Capture the cell that displays the provided text and extract its (x, y) central coordinate. 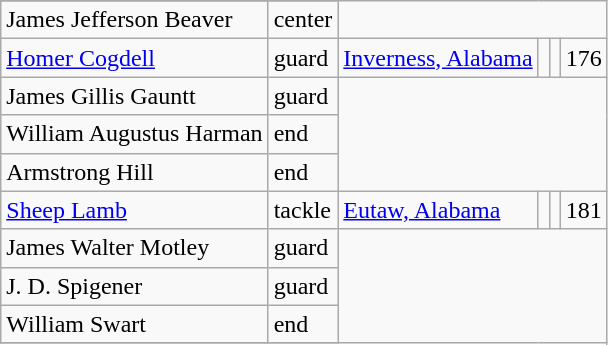
Eutaw, Alabama (438, 210)
William Swart (134, 324)
Sheep Lamb (134, 210)
tackle (303, 210)
Armstrong Hill (134, 172)
William Augustus Harman (134, 134)
Inverness, Alabama (438, 58)
Homer Cogdell (134, 58)
James Jefferson Beaver (134, 20)
center (303, 20)
181 (584, 210)
J. D. Spigener (134, 286)
176 (584, 58)
James Walter Motley (134, 248)
James Gillis Gauntt (134, 96)
